Output the [X, Y] coordinate of the center of the cell containing the given text.  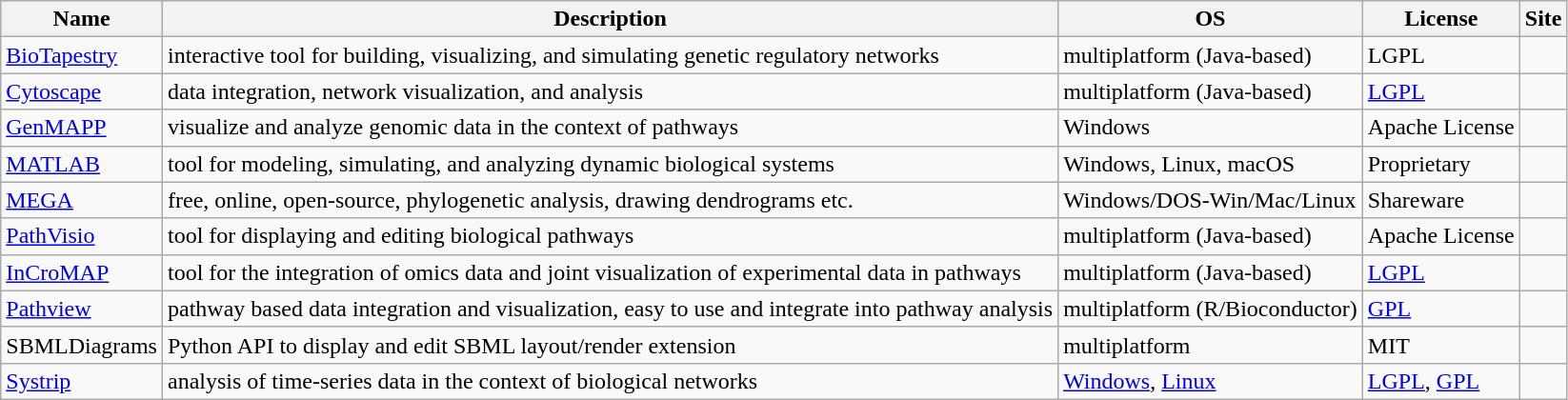
Pathview [82, 309]
tool for modeling, simulating, and analyzing dynamic biological systems [610, 164]
tool for the integration of omics data and joint visualization of experimental data in pathways [610, 272]
GPL [1440, 309]
Site [1543, 19]
MATLAB [82, 164]
Cytoscape [82, 91]
data integration, network visualization, and analysis [610, 91]
MEGA [82, 200]
Windows, Linux, macOS [1211, 164]
visualize and analyze genomic data in the context of pathways [610, 128]
MIT [1440, 345]
Windows [1211, 128]
Name [82, 19]
PathVisio [82, 236]
License [1440, 19]
InCroMAP [82, 272]
free, online, open-source, phylogenetic analysis, drawing dendrograms etc. [610, 200]
multiplatform [1211, 345]
LGPL, GPL [1440, 381]
multiplatform (R/Bioconductor) [1211, 309]
GenMAPP [82, 128]
Python API to display and edit SBML layout/render extension [610, 345]
SBMLDiagrams [82, 345]
tool for displaying and editing biological pathways [610, 236]
Systrip [82, 381]
Windows/DOS-Win/Mac/Linux [1211, 200]
Description [610, 19]
Windows, Linux [1211, 381]
pathway based data integration and visualization, easy to use and integrate into pathway analysis [610, 309]
Shareware [1440, 200]
OS [1211, 19]
interactive tool for building, visualizing, and simulating genetic regulatory networks [610, 55]
BioTapestry [82, 55]
analysis of time-series data in the context of biological networks [610, 381]
Proprietary [1440, 164]
